Extract the [X, Y] coordinate from the center of the cell holding the provided text.  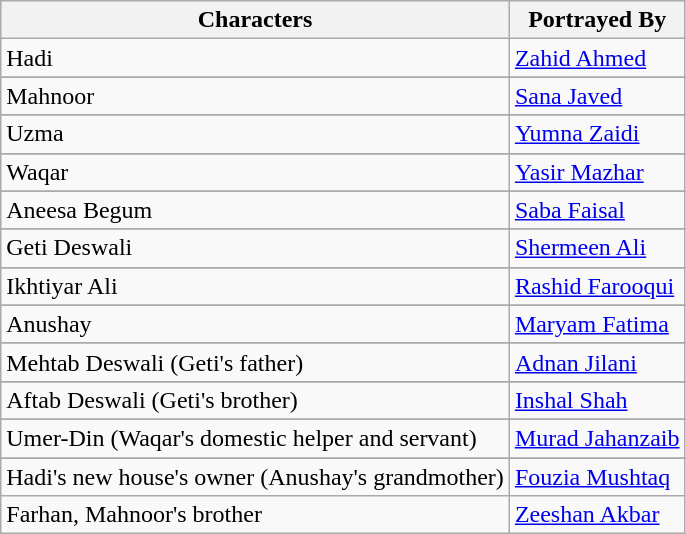
Mahnoor [256, 96]
Adnan Jilani [597, 362]
Farhan, Mahnoor's brother [256, 515]
Fouzia Mushtaq [597, 477]
Umer-Din (Waqar's domestic helper and servant) [256, 438]
Aneesa Begum [256, 210]
Saba Faisal [597, 210]
Hadi [256, 58]
Characters [256, 20]
Maryam Fatima [597, 324]
Yumna Zaidi [597, 134]
Sana Javed [597, 96]
Geti Deswali [256, 248]
Waqar [256, 172]
Zeeshan Akbar [597, 515]
Murad Jahanzaib [597, 438]
Anushay [256, 324]
Hadi's new house's owner (Anushay's grandmother) [256, 477]
Inshal Shah [597, 400]
Aftab Deswali (Geti's brother) [256, 400]
Uzma [256, 134]
Ikhtiyar Ali [256, 286]
Mehtab Deswali (Geti's father) [256, 362]
Zahid Ahmed [597, 58]
Rashid Farooqui [597, 286]
Shermeen Ali [597, 248]
Yasir Mazhar [597, 172]
Portrayed By [597, 20]
